Pinpoint the cell where the given text exists, returning its [X, Y] midpoint coordinate. 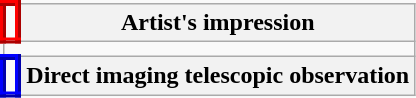
Direct imaging telescopic observation [217, 76]
Artist's impression [217, 22]
